Detect which cell encompasses the target text, then output its [x, y] center coordinate. 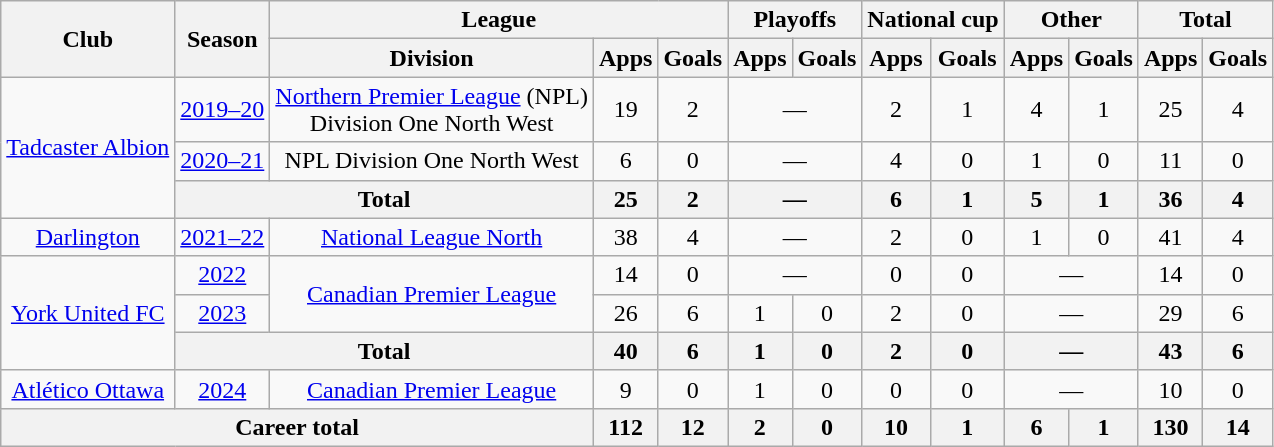
Other [1071, 20]
19 [625, 110]
NPL Division One North West [432, 161]
Playoffs [795, 20]
National League North [432, 237]
Career total [298, 427]
Atlético Ottawa [88, 389]
29 [1170, 313]
9 [625, 389]
40 [625, 351]
York United FC [88, 313]
2020–21 [222, 161]
Club [88, 39]
2022 [222, 275]
43 [1170, 351]
41 [1170, 237]
Season [222, 39]
38 [625, 237]
2021–22 [222, 237]
2019–20 [222, 110]
Darlington [88, 237]
League [499, 20]
112 [625, 427]
2024 [222, 389]
12 [693, 427]
National cup [933, 20]
11 [1170, 161]
2023 [222, 313]
Tadcaster Albion [88, 148]
Northern Premier League (NPL)Division One North West [432, 110]
26 [625, 313]
Division [432, 58]
130 [1170, 427]
36 [1170, 199]
5 [1036, 199]
